Locate the cell with the specified text and output its (x, y) center coordinate. 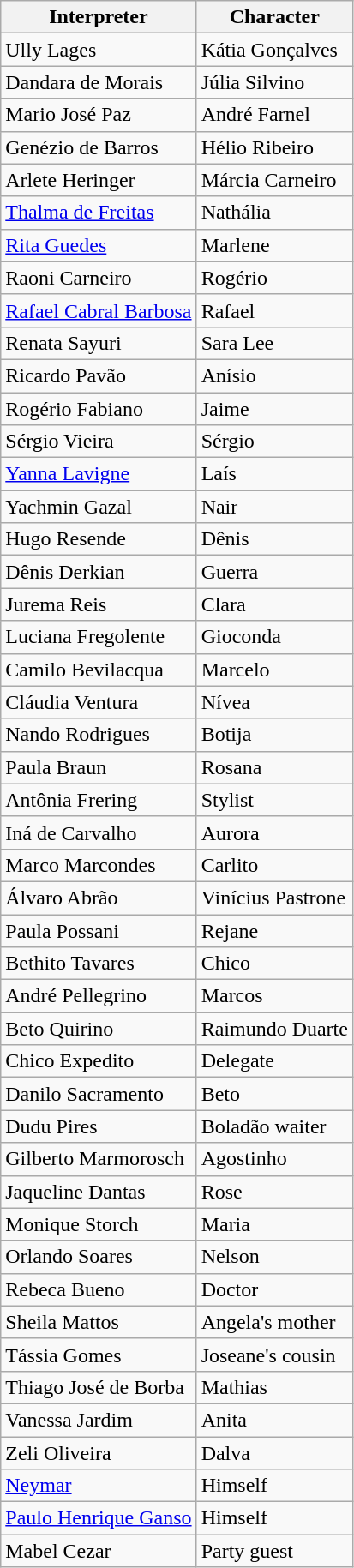
Guerra (274, 572)
Zeli Oliveira (99, 1453)
Jurema Reis (99, 604)
Doctor (274, 1289)
Rose (274, 1192)
Neymar (99, 1486)
Rafael (274, 310)
Marco Marcondes (99, 865)
Raoni Carneiro (99, 278)
Gioconda (274, 637)
Iná de Carvalho (99, 832)
Dandara de Morais (99, 82)
Yanna Lavigne (99, 474)
Hugo Resende (99, 539)
Chico (274, 964)
Márcia Carneiro (274, 180)
Hélio Ribeiro (274, 147)
Arlete Heringer (99, 180)
Jaqueline Dantas (99, 1192)
Tássia Gomes (99, 1355)
Clara (274, 604)
Dênis (274, 539)
Mabel Cezar (99, 1551)
Joseane's cousin (274, 1355)
Jaime (274, 409)
Raimundo Duarte (274, 1029)
Marlene (274, 245)
Luciana Fregolente (99, 637)
Anita (274, 1420)
Genézio de Barros (99, 147)
Rejane (274, 930)
Rafael Cabral Barbosa (99, 310)
Renata Sayuri (99, 343)
Álvaro Abrão (99, 898)
Aurora (274, 832)
Paulo Henrique Ganso (99, 1518)
Rogério (274, 278)
Rita Guedes (99, 245)
Yachmin Gazal (99, 507)
Dalva (274, 1453)
Rosana (274, 767)
Rogério Fabiano (99, 409)
Mario José Paz (99, 115)
Bethito Tavares (99, 964)
Sérgio Vieira (99, 442)
Sérgio (274, 442)
André Pellegrino (99, 996)
Thalma de Freitas (99, 213)
Vanessa Jardim (99, 1420)
Danilo Sacramento (99, 1094)
Mathias (274, 1387)
Nando Rodrigues (99, 735)
Beto Quirino (99, 1029)
Paula Possani (99, 930)
Sara Lee (274, 343)
Dudu Pires (99, 1126)
André Farnel (274, 115)
Beto (274, 1094)
Carlito (274, 865)
Chico Expedito (99, 1061)
Sheila Mattos (99, 1322)
Cláudia Ventura (99, 702)
Nathália (274, 213)
Antônia Frering (99, 800)
Marcelo (274, 670)
Ully Lages (99, 50)
Stylist (274, 800)
Botija (274, 735)
Character (274, 17)
Orlando Soares (99, 1257)
Boladão waiter (274, 1126)
Paula Braun (99, 767)
Maria (274, 1224)
Thiago José de Borba (99, 1387)
Gilberto Marmorosch (99, 1159)
Delegate (274, 1061)
Monique Storch (99, 1224)
Laís (274, 474)
Ricardo Pavão (99, 375)
Júlia Silvino (274, 82)
Rebeca Bueno (99, 1289)
Marcos (274, 996)
Camilo Bevilacqua (99, 670)
Party guest (274, 1551)
Anísio (274, 375)
Kátia Gonçalves (274, 50)
Vinícius Pastrone (274, 898)
Nair (274, 507)
Angela's mother (274, 1322)
Dênis Derkian (99, 572)
Agostinho (274, 1159)
Interpreter (99, 17)
Nívea (274, 702)
Nelson (274, 1257)
